Capture the cell that displays the provided text and extract its [x, y] central coordinate. 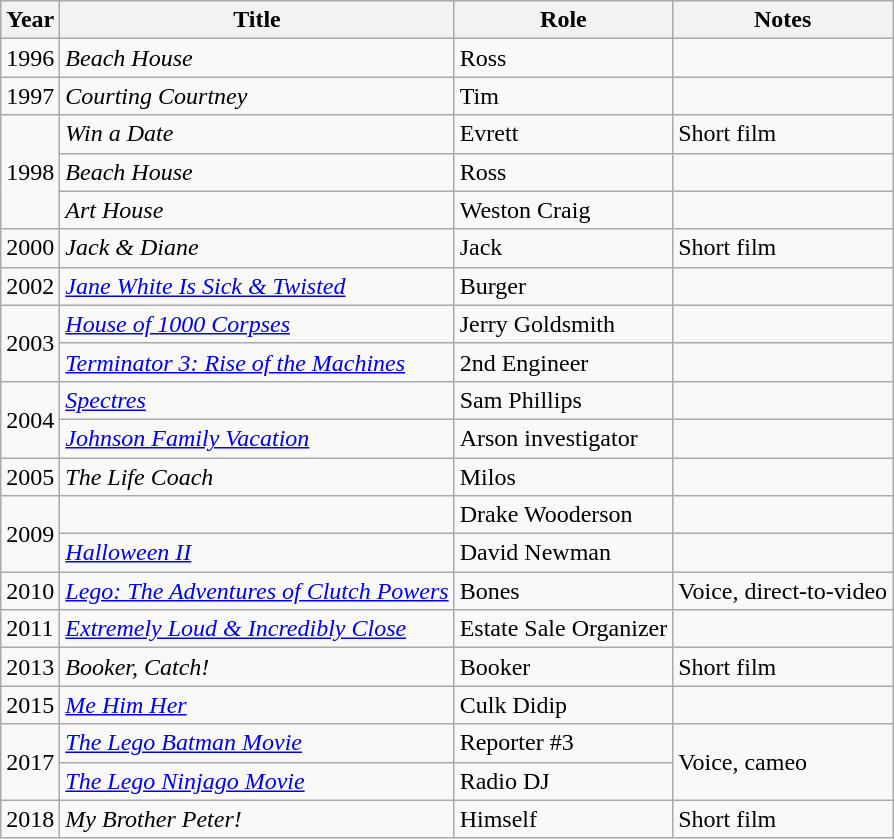
Jerry Goldsmith [564, 324]
Weston Craig [564, 210]
2010 [30, 591]
Extremely Loud & Incredibly Close [257, 629]
Lego: The Adventures of Clutch Powers [257, 591]
The Life Coach [257, 477]
Spectres [257, 400]
Sam Phillips [564, 400]
Courting Courtney [257, 96]
Milos [564, 477]
2015 [30, 705]
2003 [30, 343]
Year [30, 20]
Arson investigator [564, 438]
My Brother Peter! [257, 819]
2002 [30, 286]
2005 [30, 477]
Voice, direct-to-video [783, 591]
Burger [564, 286]
Reporter #3 [564, 743]
Evrett [564, 134]
Bones [564, 591]
Win a Date [257, 134]
Estate Sale Organizer [564, 629]
David Newman [564, 553]
House of 1000 Corpses [257, 324]
The Lego Batman Movie [257, 743]
Drake Wooderson [564, 515]
The Lego Ninjago Movie [257, 781]
2000 [30, 248]
Tim [564, 96]
Notes [783, 20]
Title [257, 20]
Role [564, 20]
2017 [30, 762]
2011 [30, 629]
Me Him Her [257, 705]
Himself [564, 819]
2nd Engineer [564, 362]
Art House [257, 210]
2009 [30, 534]
Jane White Is Sick & Twisted [257, 286]
1996 [30, 58]
2004 [30, 419]
Radio DJ [564, 781]
2018 [30, 819]
1997 [30, 96]
Jack & Diane [257, 248]
Jack [564, 248]
Terminator 3: Rise of the Machines [257, 362]
1998 [30, 172]
Johnson Family Vacation [257, 438]
Voice, cameo [783, 762]
Culk Didip [564, 705]
Halloween II [257, 553]
Booker, Catch! [257, 667]
2013 [30, 667]
Booker [564, 667]
